Scan for the cell matching the given text and deliver its [x, y] coordinate at center. 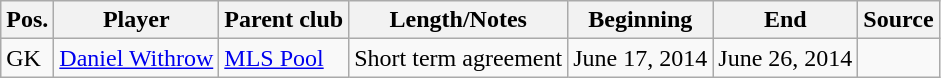
Length/Notes [458, 20]
MLS Pool [284, 58]
Short term agreement [458, 58]
Beginning [640, 20]
Daniel Withrow [136, 58]
June 26, 2014 [786, 58]
End [786, 20]
GK [28, 58]
Player [136, 20]
Parent club [284, 20]
Pos. [28, 20]
Source [898, 20]
June 17, 2014 [640, 58]
